Detect which cell encompasses the target text, then output its (X, Y) center coordinate. 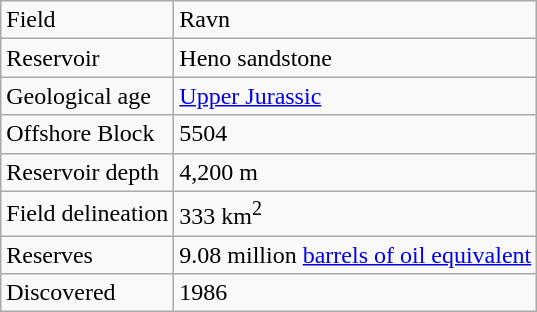
9.08 million barrels of oil equivalent (356, 255)
Field delineation (88, 214)
Reservoir depth (88, 172)
Field (88, 20)
Offshore Block (88, 134)
4,200 m (356, 172)
333 km2 (356, 214)
Geological age (88, 96)
Reservoir (88, 58)
Upper Jurassic (356, 96)
Reserves (88, 255)
Ravn (356, 20)
Discovered (88, 293)
5504 (356, 134)
1986 (356, 293)
Heno sandstone (356, 58)
